Pinpoint the cell where the given text exists, returning its [x, y] midpoint coordinate. 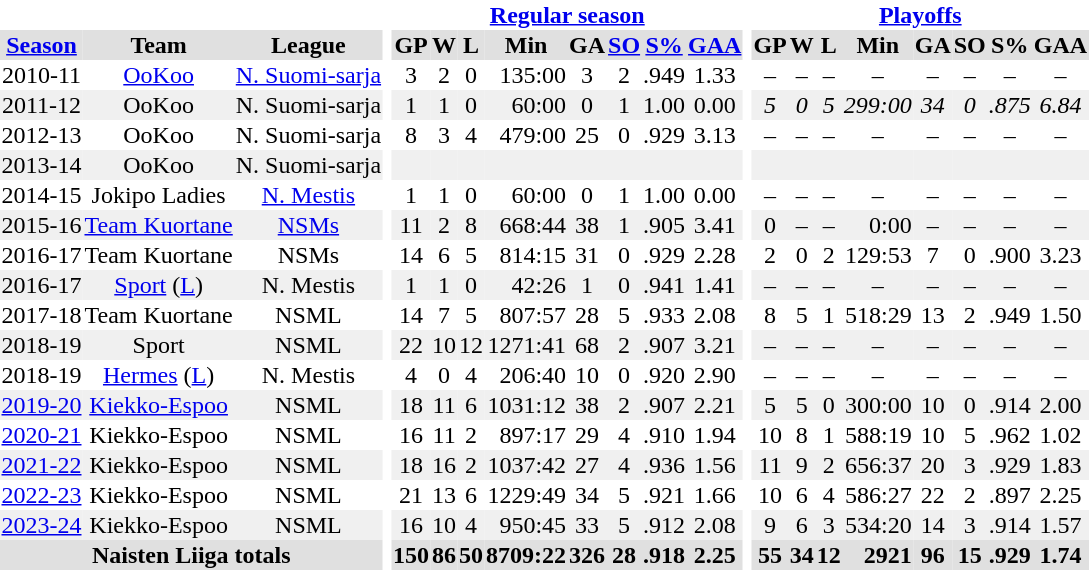
Naisten Liiga totals [192, 555]
.936 [664, 465]
1.94 [715, 435]
1.33 [715, 75]
2.00 [1060, 405]
1.50 [1060, 315]
814:15 [526, 255]
3.23 [1060, 255]
1037:42 [526, 465]
2022-23 [42, 495]
.962 [1010, 435]
86 [444, 555]
2.21 [715, 405]
668:44 [526, 225]
300:00 [878, 405]
Team [158, 45]
Playoffs [920, 15]
2010-11 [42, 75]
20 [932, 465]
33 [588, 525]
2017-18 [42, 315]
135:00 [526, 75]
League [308, 45]
534:20 [878, 525]
3.41 [715, 225]
50 [472, 555]
1.83 [1060, 465]
518:29 [878, 315]
15 [970, 555]
2011-12 [42, 105]
Sport [158, 345]
2.90 [715, 375]
29 [588, 435]
27 [588, 465]
.941 [664, 285]
299:00 [878, 105]
2921 [878, 555]
2015-16 [42, 225]
150 [412, 555]
.912 [664, 525]
31 [588, 255]
.897 [1010, 495]
25 [588, 135]
Regular season [568, 15]
897:17 [526, 435]
8709:22 [526, 555]
1271:41 [526, 345]
.921 [664, 495]
.875 [1010, 105]
588:19 [878, 435]
68 [588, 345]
.910 [664, 435]
Jokipo Ladies [158, 195]
1.66 [715, 495]
2.28 [715, 255]
Sport (L) [158, 285]
656:37 [878, 465]
1.02 [1060, 435]
1.41 [715, 285]
2013-14 [42, 165]
2020-21 [42, 435]
.918 [664, 555]
.933 [664, 315]
.905 [664, 225]
1.57 [1060, 525]
0:00 [878, 225]
Hermes (L) [158, 375]
1.74 [1060, 555]
1229:49 [526, 495]
Season [42, 45]
326 [588, 555]
55 [770, 555]
1.56 [715, 465]
21 [412, 495]
1031:12 [526, 405]
2012-13 [42, 135]
2021-22 [42, 465]
2019-20 [42, 405]
.920 [664, 375]
129:53 [878, 255]
586:27 [878, 495]
2014-15 [42, 195]
6.84 [1060, 105]
.900 [1010, 255]
479:00 [526, 135]
950:45 [526, 525]
42:26 [526, 285]
807:57 [526, 315]
96 [932, 555]
3.13 [715, 135]
3.21 [715, 345]
2023-24 [42, 525]
206:40 [526, 375]
